For the text-containing cell, return its midpoint in (x, y) coordinate format. 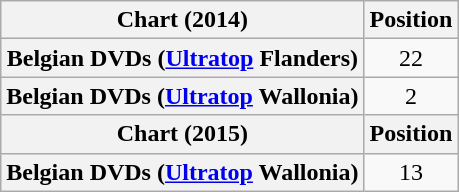
13 (411, 172)
22 (411, 58)
Belgian DVDs (Ultratop Flanders) (182, 58)
2 (411, 96)
Chart (2014) (182, 20)
Chart (2015) (182, 134)
